Locate the cell with the specified text and output its [X, Y] center coordinate. 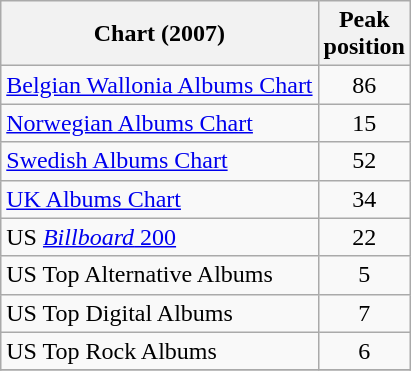
Norwegian Albums Chart [160, 123]
UK Albums Chart [160, 199]
7 [364, 313]
US Top Rock Albums [160, 351]
Swedish Albums Chart [160, 161]
86 [364, 85]
6 [364, 351]
Belgian Wallonia Albums Chart [160, 85]
US Top Alternative Albums [160, 275]
US Top Digital Albums [160, 313]
52 [364, 161]
Chart (2007) [160, 34]
5 [364, 275]
Peakposition [364, 34]
15 [364, 123]
34 [364, 199]
US Billboard 200 [160, 237]
22 [364, 237]
